Capture the cell that displays the provided text and extract its [x, y] central coordinate. 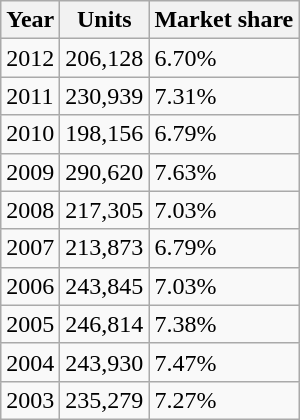
290,620 [104, 172]
246,814 [104, 324]
2007 [30, 248]
2003 [30, 400]
217,305 [104, 210]
206,128 [104, 58]
Year [30, 20]
7.27% [224, 400]
2005 [30, 324]
243,930 [104, 362]
230,939 [104, 96]
Market share [224, 20]
6.70% [224, 58]
2012 [30, 58]
Units [104, 20]
2009 [30, 172]
7.31% [224, 96]
2011 [30, 96]
2006 [30, 286]
2008 [30, 210]
243,845 [104, 286]
7.47% [224, 362]
7.63% [224, 172]
2010 [30, 134]
235,279 [104, 400]
2004 [30, 362]
7.38% [224, 324]
213,873 [104, 248]
198,156 [104, 134]
